Return (X, Y) of the center of cell containing provided text 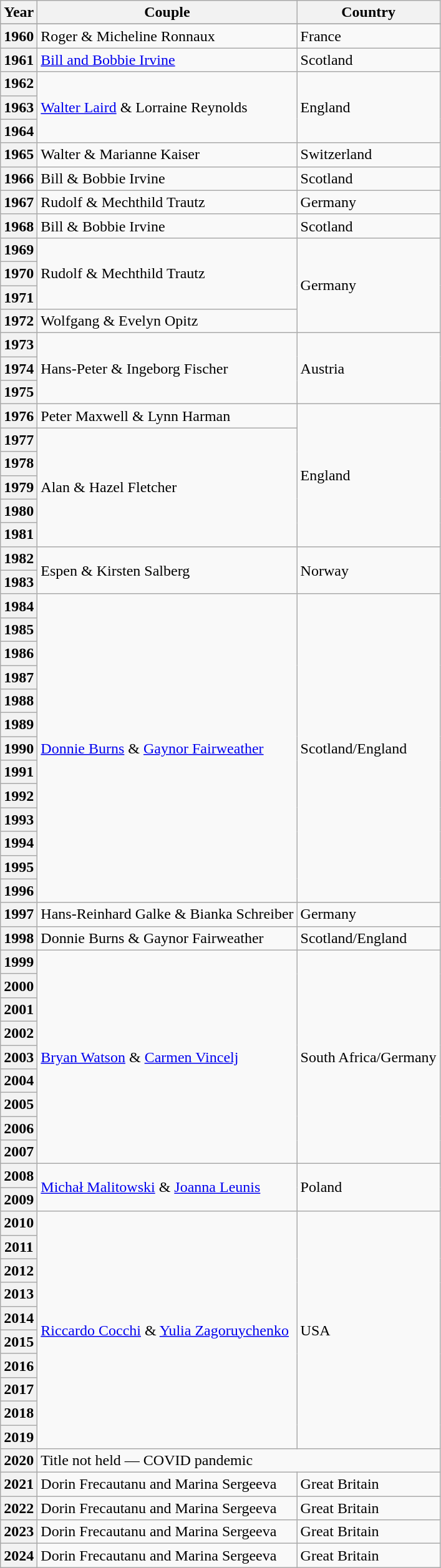
Roger & Micheline Ronnaux (167, 36)
1976 (19, 416)
1978 (19, 463)
2020 (19, 1461)
1973 (19, 345)
1997 (19, 914)
2021 (19, 1484)
Espen & Kirsten Salberg (167, 570)
Hans-Peter & Ingeborg Fischer (167, 369)
2001 (19, 1009)
2019 (19, 1436)
1992 (19, 796)
2004 (19, 1081)
1993 (19, 820)
Walter Laird & Lorraine Reynolds (167, 107)
1989 (19, 725)
2005 (19, 1105)
2017 (19, 1389)
1984 (19, 606)
1969 (19, 249)
2007 (19, 1152)
2024 (19, 1556)
1975 (19, 392)
1967 (19, 202)
Country (368, 12)
2008 (19, 1176)
Switzerland (368, 155)
1963 (19, 107)
1985 (19, 629)
Year (19, 12)
Walter & Marianne Kaiser (167, 155)
Title not held — COVID pandemic (238, 1461)
1988 (19, 701)
Alan & Hazel Fletcher (167, 487)
1980 (19, 511)
1998 (19, 938)
1971 (19, 298)
France (368, 36)
2016 (19, 1365)
1962 (19, 84)
1977 (19, 440)
1965 (19, 155)
1966 (19, 178)
1981 (19, 535)
2002 (19, 1033)
2015 (19, 1342)
South Africa/Germany (368, 1057)
1974 (19, 369)
Hans-Reinhard Galke & Bianka Schreiber (167, 914)
1970 (19, 273)
2023 (19, 1532)
2006 (19, 1128)
1999 (19, 962)
2013 (19, 1294)
2014 (19, 1318)
2018 (19, 1413)
1991 (19, 772)
1968 (19, 226)
2003 (19, 1057)
1979 (19, 487)
Bill and Bobbie Irvine (167, 60)
1964 (19, 131)
1996 (19, 891)
Riccardo Cocchi & Yulia Zagoruychenko (167, 1330)
Bryan Watson & Carmen Vincelj (167, 1057)
1986 (19, 653)
Couple (167, 12)
1990 (19, 748)
Norway (368, 570)
1972 (19, 321)
2011 (19, 1247)
2000 (19, 985)
Wolfgang & Evelyn Opitz (167, 321)
2022 (19, 1508)
1995 (19, 867)
Michał Malitowski & Joanna Leunis (167, 1188)
1960 (19, 36)
1961 (19, 60)
1982 (19, 558)
2009 (19, 1199)
2012 (19, 1270)
Poland (368, 1188)
1983 (19, 582)
2010 (19, 1223)
Austria (368, 369)
USA (368, 1330)
Peter Maxwell & Lynn Harman (167, 416)
1994 (19, 843)
1987 (19, 677)
